Identify which cell holds the provided text, then report its (X, Y) central coordinate. 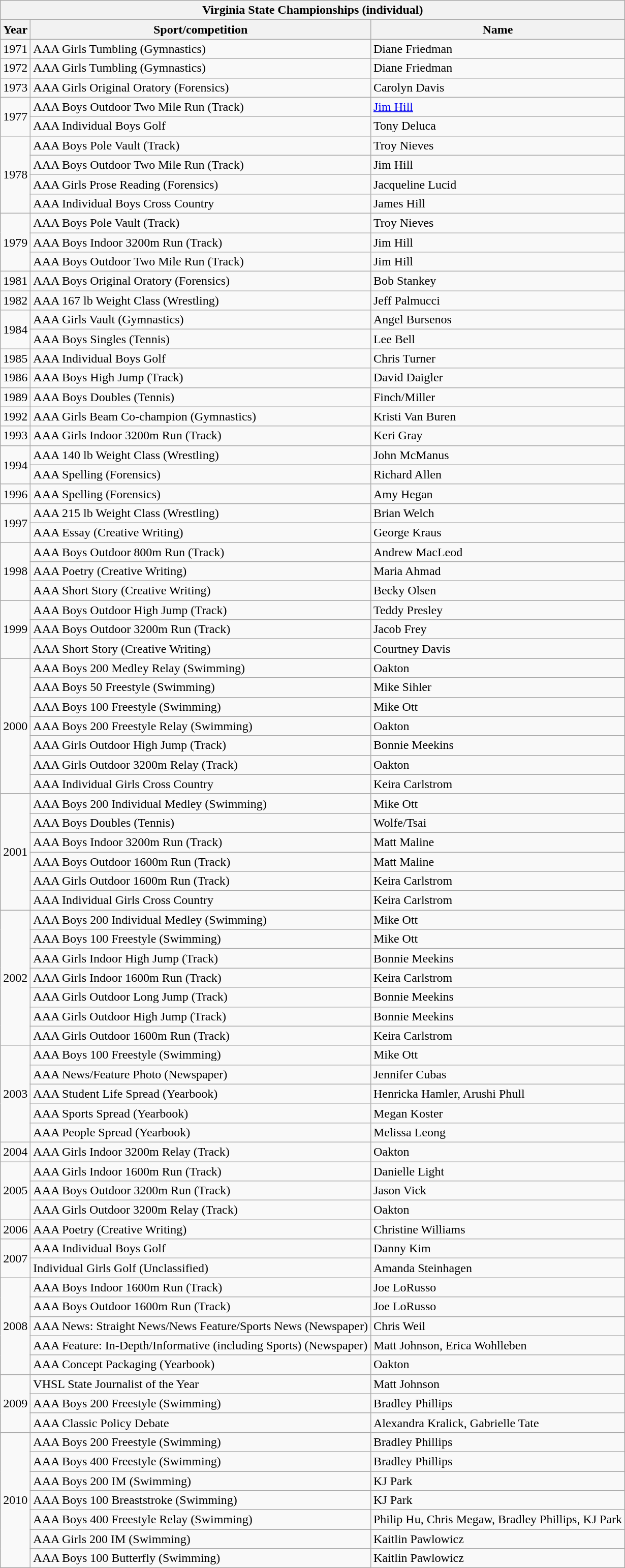
Richard Allen (497, 474)
AAA Boys 400 Freestyle (Swimming) (201, 1461)
1977 (15, 116)
2004 (15, 1152)
Matt Johnson (497, 1384)
AAA Boys Outdoor High Jump (Track) (201, 610)
1997 (15, 523)
Jeff Palmucci (497, 300)
2010 (15, 1500)
1981 (15, 281)
1998 (15, 571)
Amy Hegan (497, 494)
Finch/Miller (497, 397)
AAA People Spread (Yearbook) (201, 1132)
Danny Kim (497, 1249)
David Daigler (497, 378)
AAA Girls 200 IM (Swimming) (201, 1539)
Angel Bursenos (497, 320)
AAA Girls Indoor High Jump (Track) (201, 958)
Teddy Presley (497, 610)
AAA Boys 400 Freestyle Relay (Swimming) (201, 1520)
VHSL State Journalist of the Year (201, 1384)
AAA Boys Outdoor 800m Run (Track) (201, 552)
AAA Boys 200 Freestyle Relay (Swimming) (201, 726)
1985 (15, 358)
1971 (15, 49)
AAA Classic Policy Debate (201, 1423)
AAA 215 lb Weight Class (Wrestling) (201, 513)
1989 (15, 397)
George Kraus (497, 532)
Wolfe/Tsai (497, 823)
2005 (15, 1190)
AAA Boys 200 Medley Relay (Swimming) (201, 668)
AAA Girls Original Oratory (Forensics) (201, 87)
2001 (15, 852)
1973 (15, 87)
1993 (15, 436)
Virginia State Championships (individual) (313, 10)
AAA Individual Boys Cross Country (201, 203)
AAA Boys 100 Breaststroke (Swimming) (201, 1500)
AAA Sports Spread (Yearbook) (201, 1113)
AAA Girls Prose Reading (Forensics) (201, 184)
John McManus (497, 455)
2008 (15, 1326)
Mike Sihler (497, 687)
James Hill (497, 203)
Jason Vick (497, 1191)
Danielle Light (497, 1171)
Courtney Davis (497, 649)
1972 (15, 68)
Sport/competition (201, 29)
Name (497, 29)
AAA News: Straight News/News Feature/Sports News (Newspaper) (201, 1326)
2009 (15, 1403)
1996 (15, 494)
AAA Girls Indoor 3200m Relay (Track) (201, 1152)
Brian Welch (497, 513)
AAA Boys 50 Freestyle (Swimming) (201, 687)
Kristi Van Buren (497, 416)
Matt Johnson, Erica Wohlleben (497, 1345)
Bob Stankey (497, 281)
2000 (15, 726)
Chris Turner (497, 358)
Tony Deluca (497, 126)
1984 (15, 329)
AAA News/Feature Photo (Newspaper) (201, 1074)
Andrew MacLeod (497, 552)
Carolyn Davis (497, 87)
1999 (15, 629)
2002 (15, 978)
AAA Girls Beam Co-champion (Gymnastics) (201, 416)
AAA Girls Indoor 3200m Run (Track) (201, 436)
AAA Boys Indoor 1600m Run (Track) (201, 1287)
AAA Feature: In-Depth/Informative (including Sports) (Newspaper) (201, 1345)
AAA Girls Outdoor Long Jump (Track) (201, 997)
1979 (15, 242)
2007 (15, 1258)
Chris Weil (497, 1326)
AAA 140 lb Weight Class (Wrestling) (201, 455)
2003 (15, 1094)
1994 (15, 465)
Maria Ahmad (497, 571)
Megan Koster (497, 1113)
1992 (15, 416)
Philip Hu, Chris Megaw, Bradley Phillips, KJ Park (497, 1520)
Year (15, 29)
Amanda Steinhagen (497, 1268)
AAA Boys High Jump (Track) (201, 378)
Jennifer Cubas (497, 1074)
Henricka Hamler, Arushi Phull (497, 1094)
2006 (15, 1229)
1982 (15, 300)
AAA Essay (Creative Writing) (201, 532)
Jacqueline Lucid (497, 184)
Jacob Frey (497, 629)
1986 (15, 378)
Individual Girls Golf (Unclassified) (201, 1268)
Alexandra Kralick, Gabrielle Tate (497, 1423)
Melissa Leong (497, 1132)
Christine Williams (497, 1229)
AAA Student Life Spread (Yearbook) (201, 1094)
AAA Concept Packaging (Yearbook) (201, 1365)
AAA Boys Singles (Tennis) (201, 339)
AAA Boys Original Oratory (Forensics) (201, 281)
AAA Boys 100 Butterfly (Swimming) (201, 1558)
AAA Girls Vault (Gymnastics) (201, 320)
1978 (15, 174)
AAA Boys 200 IM (Swimming) (201, 1481)
Becky Olsen (497, 591)
Lee Bell (497, 339)
AAA 167 lb Weight Class (Wrestling) (201, 300)
Keri Gray (497, 436)
